Provide the (x, y) coordinate of the cell's center where the given text is located.  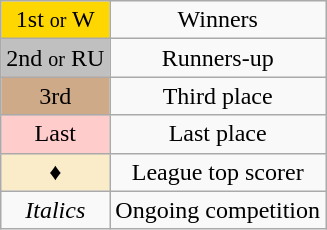
Italics (56, 210)
Ongoing competition (218, 210)
Winners (218, 20)
Runners-up (218, 58)
1st or W (56, 20)
3rd (56, 96)
Last (56, 134)
Third place (218, 96)
League top scorer (218, 172)
2nd or RU (56, 58)
Last place (218, 134)
♦ (56, 172)
